Return (X, Y) of the center of cell containing provided text 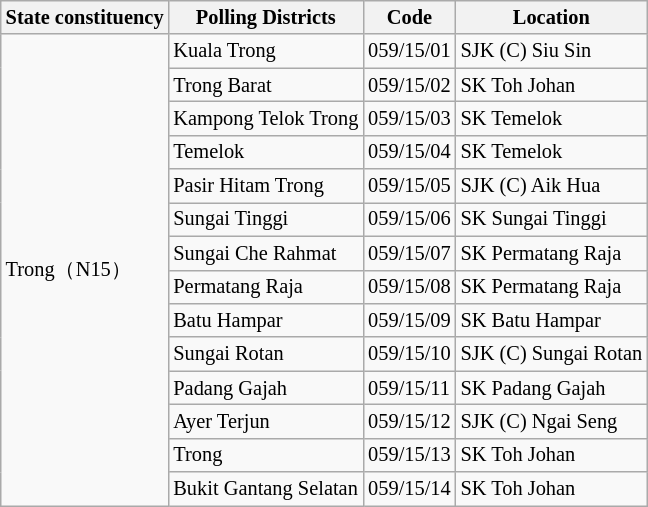
Kuala Trong (266, 51)
059/15/05 (409, 186)
059/15/03 (409, 118)
SJK (C) Aik Hua (552, 186)
Sungai Tinggi (266, 219)
Location (552, 17)
Temelok (266, 152)
059/15/13 (409, 455)
Pasir Hitam Trong (266, 186)
Bukit Gantang Selatan (266, 489)
059/15/04 (409, 152)
Code (409, 17)
Trong（N15） (85, 270)
059/15/14 (409, 489)
SK Sungai Tinggi (552, 219)
SJK (C) Sungai Rotan (552, 354)
Kampong Telok Trong (266, 118)
059/15/02 (409, 85)
059/15/11 (409, 388)
State constituency (85, 17)
Trong (266, 455)
SJK (C) Siu Sin (552, 51)
Ayer Terjun (266, 421)
059/15/09 (409, 320)
059/15/12 (409, 421)
059/15/07 (409, 253)
Batu Hampar (266, 320)
SJK (C) Ngai Seng (552, 421)
Trong Barat (266, 85)
Sungai Rotan (266, 354)
Permatang Raja (266, 287)
Padang Gajah (266, 388)
SK Padang Gajah (552, 388)
059/15/10 (409, 354)
059/15/08 (409, 287)
Sungai Che Rahmat (266, 253)
059/15/06 (409, 219)
059/15/01 (409, 51)
Polling Districts (266, 17)
SK Batu Hampar (552, 320)
